Locate the cell with the specified text and output its (x, y) center coordinate. 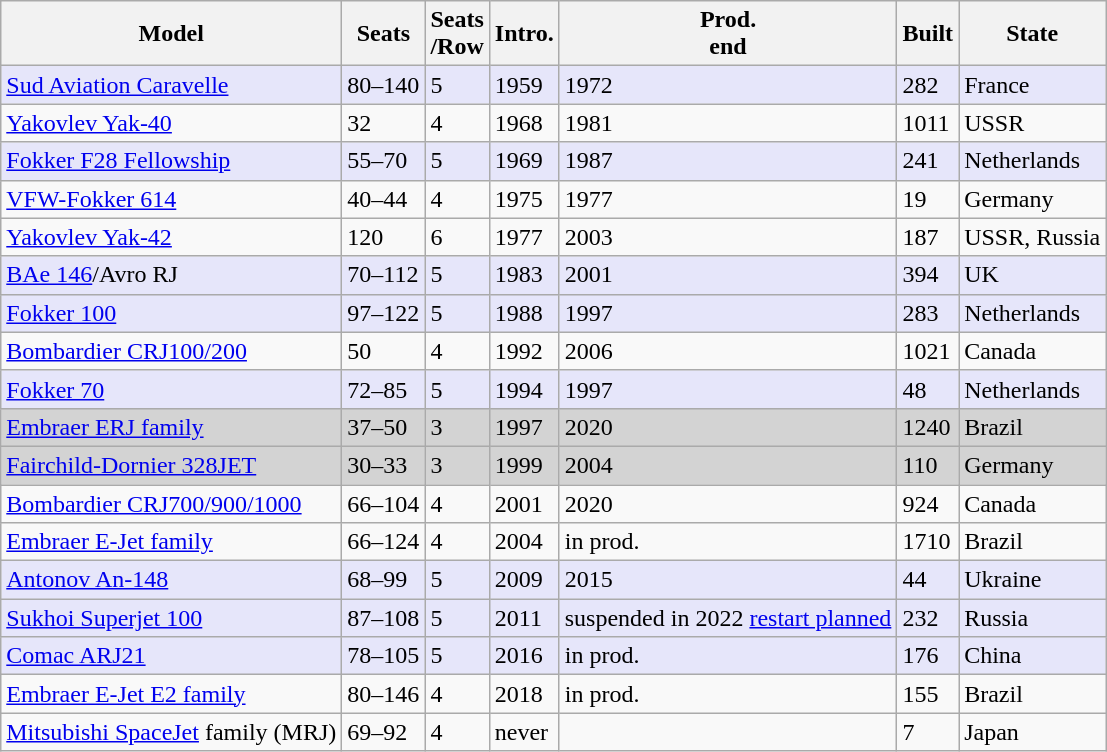
Seats/Row (457, 34)
2016 (524, 656)
Fokker 70 (172, 389)
1969 (524, 161)
80–140 (384, 85)
282 (928, 85)
Embraer ERJ family (172, 427)
394 (928, 275)
2015 (728, 580)
VFW-Fokker 614 (172, 199)
80–146 (384, 694)
suspended in 2022 restart planned (728, 618)
Embraer E-Jet E2 family (172, 694)
32 (384, 123)
1021 (928, 351)
Japan (1032, 732)
USSR (1032, 123)
Seats (384, 34)
187 (928, 237)
1968 (524, 123)
6 (457, 237)
Sukhoi Superjet 100 (172, 618)
State (1032, 34)
68–99 (384, 580)
Fairchild-Dornier 328JET (172, 465)
Embraer E-Jet family (172, 542)
283 (928, 313)
BAe 146/Avro RJ (172, 275)
Bombardier CRJ700/900/1000 (172, 503)
40–44 (384, 199)
1992 (524, 351)
1999 (524, 465)
Sud Aviation Caravelle (172, 85)
Fokker F28 Fellowship (172, 161)
110 (928, 465)
30–33 (384, 465)
48 (928, 389)
1994 (524, 389)
1011 (928, 123)
924 (928, 503)
Russia (1032, 618)
Built (928, 34)
France (1032, 85)
Model (172, 34)
1981 (728, 123)
Bombardier CRJ100/200 (172, 351)
50 (384, 351)
Fokker 100 (172, 313)
2003 (728, 237)
1240 (928, 427)
176 (928, 656)
2011 (524, 618)
19 (928, 199)
1975 (524, 199)
Mitsubishi SpaceJet family (MRJ) (172, 732)
1972 (728, 85)
155 (928, 694)
Yakovlev Yak-42 (172, 237)
Yakovlev Yak-40 (172, 123)
7 (928, 732)
120 (384, 237)
Antonov An-148 (172, 580)
Ukraine (1032, 580)
232 (928, 618)
2006 (728, 351)
Comac ARJ21 (172, 656)
UK (1032, 275)
never (524, 732)
1710 (928, 542)
55–70 (384, 161)
87–108 (384, 618)
241 (928, 161)
China (1032, 656)
2009 (524, 580)
Prod.end (728, 34)
1987 (728, 161)
78–105 (384, 656)
70–112 (384, 275)
Intro. (524, 34)
1988 (524, 313)
37–50 (384, 427)
72–85 (384, 389)
66–124 (384, 542)
97–122 (384, 313)
1983 (524, 275)
44 (928, 580)
USSR, Russia (1032, 237)
2018 (524, 694)
66–104 (384, 503)
69–92 (384, 732)
1959 (524, 85)
